For the text-containing cell, return its midpoint in [X, Y] coordinate format. 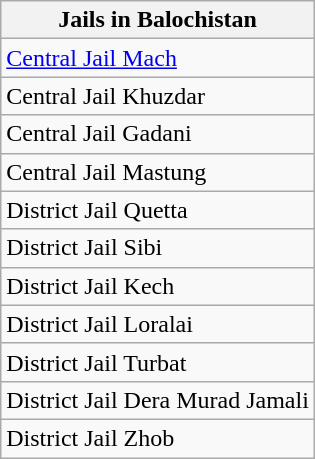
Central Jail Gadani [158, 134]
Central Jail Mach [158, 58]
Central Jail Mastung [158, 172]
District Jail Zhob [158, 438]
District Jail Turbat [158, 362]
District Jail Loralai [158, 324]
District Jail Sibi [158, 248]
Jails in Balochistan [158, 20]
District Jail Dera Murad Jamali [158, 400]
District Jail Kech [158, 286]
District Jail Quetta [158, 210]
Central Jail Khuzdar [158, 96]
